Output the [x, y] coordinate of the center of the cell containing the given text.  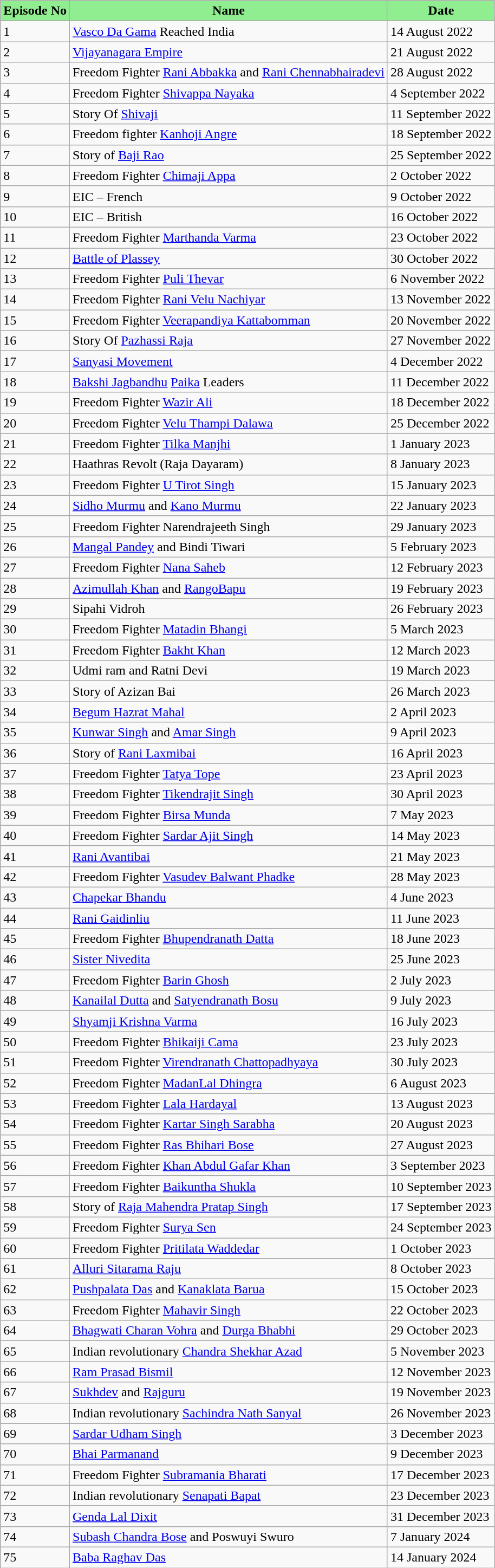
19 March 2023 [441, 671]
EIC – French [229, 196]
28 May 2023 [441, 877]
12 [35, 258]
Freedom Fighter Vasudev Balwant Phadke [229, 877]
Freedom Fighter Veerapandiya Kattabomman [229, 320]
14 August 2022 [441, 31]
Freedom Fighter Bakht Khan [229, 650]
46 [35, 960]
25 June 2023 [441, 960]
9 April 2023 [441, 733]
1 January 2023 [441, 444]
8 October 2023 [441, 1269]
16 July 2023 [441, 1021]
11 December 2022 [441, 382]
57 [35, 1186]
15 January 2023 [441, 485]
14 January 2024 [441, 1557]
Freedom Fighter Pritilata Waddedar [229, 1248]
17 [35, 361]
Freedom Fighter Rani Abbakka and Rani Chennabhairadevi [229, 73]
70 [35, 1454]
4 December 2022 [441, 361]
12 March 2023 [441, 650]
31 December 2023 [441, 1516]
13 November 2022 [441, 300]
11 June 2023 [441, 918]
Story Of Pazhassi Raja [229, 341]
Chapekar Bhandu [229, 897]
74 [35, 1537]
38 [35, 794]
44 [35, 918]
9 October 2022 [441, 196]
Genda Lal Dixit [229, 1516]
Freedom Fighter Ras Bhihari Bose [229, 1145]
7 [35, 155]
Story of Azizan Bai [229, 691]
26 [35, 547]
13 [35, 279]
19 [35, 403]
34 [35, 712]
5 February 2023 [441, 547]
Story of Rani Laxmibai [229, 753]
21 May 2023 [441, 856]
15 [35, 320]
Indian revolutionary Chandra Shekhar Azad [229, 1351]
11 September 2022 [441, 114]
72 [35, 1495]
23 July 2023 [441, 1042]
Alluri Sitarama Raju [229, 1269]
2 October 2022 [441, 176]
Story of Raja Mahendra Pratap Singh [229, 1207]
25 December 2022 [441, 423]
29 January 2023 [441, 526]
41 [35, 856]
13 August 2023 [441, 1104]
31 [35, 650]
22 October 2023 [441, 1310]
19 February 2023 [441, 588]
65 [35, 1351]
Freedom Fighter Lala Hardayal [229, 1104]
3 September 2023 [441, 1165]
Subash Chandra Bose and Poswuyi Swuro [229, 1537]
Story Of Shivaji [229, 114]
2 July 2023 [441, 980]
64 [35, 1331]
6 November 2022 [441, 279]
Freedom Fighter Narendrajeeth Singh [229, 526]
54 [35, 1124]
24 September 2023 [441, 1227]
47 [35, 980]
26 March 2023 [441, 691]
Sidho Murmu and Kano Murmu [229, 506]
11 [35, 237]
30 October 2022 [441, 258]
Freedom Fighter Puli Thevar [229, 279]
Freedom Fighter Birsa Munda [229, 815]
27 November 2022 [441, 341]
Sanyasi Movement [229, 361]
39 [35, 815]
Freedom Fighter Barin Ghosh [229, 980]
Shyamji Krishna Varma [229, 1021]
Haathras Revolt (Raja Dayaram) [229, 464]
9 July 2023 [441, 1001]
7 May 2023 [441, 815]
Sister Nivedita [229, 960]
Indian revolutionary Senapati Bapat [229, 1495]
3 December 2023 [441, 1434]
Bhai Parmanand [229, 1454]
24 [35, 506]
53 [35, 1104]
Freedom Fighter Kartar Singh Sarabha [229, 1124]
26 November 2023 [441, 1413]
35 [35, 733]
Freedom Fighter MadanLal Dhingra [229, 1083]
Battle of Plassey [229, 258]
10 September 2023 [441, 1186]
33 [35, 691]
52 [35, 1083]
10 [35, 217]
Freedom fighter Kanhoji Angre [229, 134]
Rani Gaidinliu [229, 918]
23 April 2023 [441, 774]
5 November 2023 [441, 1351]
18 September 2022 [441, 134]
Freedom Fighter Surya Sen [229, 1227]
42 [35, 877]
Freedom Fighter Virendranath Chattopadhyaya [229, 1062]
22 [35, 464]
Azimullah Khan and RangoBapu [229, 588]
Freedom Fighter Baikuntha Shukla [229, 1186]
32 [35, 671]
Vijayanagara Empire [229, 52]
4 June 2023 [441, 897]
22 January 2023 [441, 506]
20 November 2022 [441, 320]
62 [35, 1290]
Ram Prasad Bismil [229, 1372]
49 [35, 1021]
Name [229, 11]
58 [35, 1207]
8 January 2023 [441, 464]
61 [35, 1269]
Kunwar Singh and Amar Singh [229, 733]
Freedom Fighter Khan Abdul Gafar Khan [229, 1165]
18 December 2022 [441, 403]
Udmi ram and Ratni Devi [229, 671]
55 [35, 1145]
Freedom Fighter Bhupendranath Datta [229, 939]
75 [35, 1557]
9 December 2023 [441, 1454]
Freedom Fighter Chimaji Appa [229, 176]
Freedom Fighter Shivappa Nayaka [229, 93]
2 [35, 52]
28 [35, 588]
Freedom Fighter Matadin Bhangi [229, 630]
43 [35, 897]
3 [35, 73]
26 February 2023 [441, 609]
Freedom Fighter Sardar Ajit Singh [229, 835]
Freedom Fighter Rani Velu Nachiyar [229, 300]
2 April 2023 [441, 712]
56 [35, 1165]
30 April 2023 [441, 794]
15 October 2023 [441, 1290]
Sardar Udham Singh [229, 1434]
Bhagwati Charan Vohra and Durga Bhabhi [229, 1331]
9 [35, 196]
30 July 2023 [441, 1062]
37 [35, 774]
12 November 2023 [441, 1372]
71 [35, 1475]
Freedom Fighter Tilka Manjhi [229, 444]
1 October 2023 [441, 1248]
4 [35, 93]
16 October 2022 [441, 217]
Vasco Da Gama Reached India [229, 31]
40 [35, 835]
Freedom Fighter U Tirot Singh [229, 485]
EIC – British [229, 217]
67 [35, 1392]
Baba Raghav Das [229, 1557]
Freedom Fighter Bhikaiji Cama [229, 1042]
36 [35, 753]
Freedom Fighter Subramania Bharati [229, 1475]
Kanailal Dutta and Satyendranath Bosu [229, 1001]
Mangal Pandey and Bindi Tiwari [229, 547]
20 [35, 423]
29 [35, 609]
66 [35, 1372]
18 [35, 382]
16 [35, 341]
27 August 2023 [441, 1145]
5 [35, 114]
16 April 2023 [441, 753]
Freedom Fighter Tikendrajit Singh [229, 794]
59 [35, 1227]
25 [35, 526]
23 December 2023 [441, 1495]
17 September 2023 [441, 1207]
19 November 2023 [441, 1392]
7 January 2024 [441, 1537]
18 June 2023 [441, 939]
Date [441, 11]
Story of Baji Rao [229, 155]
50 [35, 1042]
29 October 2023 [441, 1331]
48 [35, 1001]
Begum Hazrat Mahal [229, 712]
12 February 2023 [441, 567]
Indian revolutionary Sachindra Nath Sanyal [229, 1413]
73 [35, 1516]
Freedom Fighter Velu Thampi Dalawa [229, 423]
Freedom Fighter Tatya Tope [229, 774]
8 [35, 176]
6 [35, 134]
28 August 2022 [441, 73]
45 [35, 939]
69 [35, 1434]
63 [35, 1310]
Sipahi Vidroh [229, 609]
14 [35, 300]
51 [35, 1062]
Pushpalata Das and Kanaklata Barua [229, 1290]
5 March 2023 [441, 630]
1 [35, 31]
6 August 2023 [441, 1083]
17 December 2023 [441, 1475]
Episode No [35, 11]
23 [35, 485]
68 [35, 1413]
21 [35, 444]
Freedom Fighter Mahavir Singh [229, 1310]
30 [35, 630]
Freedom Fighter Nana Saheb [229, 567]
Rani Avantibai [229, 856]
21 August 2022 [441, 52]
25 September 2022 [441, 155]
Sukhdev and Rajguru [229, 1392]
Freedom Fighter Marthanda Varma [229, 237]
Freedom Fighter Wazir Ali [229, 403]
27 [35, 567]
20 August 2023 [441, 1124]
4 September 2022 [441, 93]
14 May 2023 [441, 835]
23 October 2022 [441, 237]
Bakshi Jagbandhu Paika Leaders [229, 382]
60 [35, 1248]
